Determine the [x, y] coordinate at the center of the cell enclosing the given text.  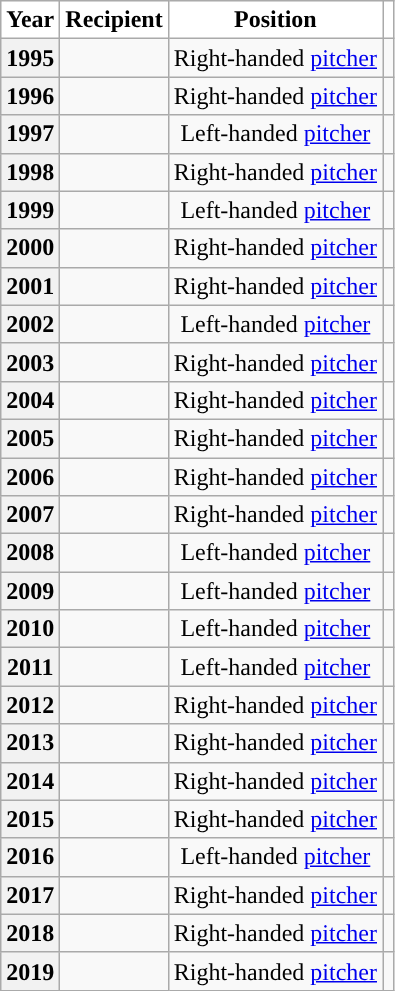
2016 [30, 857]
2010 [30, 629]
2005 [30, 438]
1998 [30, 172]
2017 [30, 895]
2011 [30, 667]
2001 [30, 286]
1997 [30, 134]
2013 [30, 743]
2000 [30, 248]
1999 [30, 210]
2009 [30, 591]
Position [275, 20]
2007 [30, 515]
2019 [30, 971]
Year [30, 20]
2008 [30, 553]
2003 [30, 362]
2015 [30, 819]
1996 [30, 96]
1995 [30, 58]
2018 [30, 933]
2006 [30, 477]
2004 [30, 400]
2014 [30, 781]
Recipient [114, 20]
2012 [30, 705]
2002 [30, 324]
